Scan for the cell matching the given text and deliver its [x, y] coordinate at center. 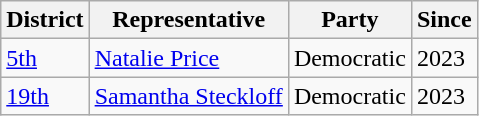
Party [350, 20]
Since [444, 20]
Representative [188, 20]
Samantha Steckloff [188, 96]
19th [45, 96]
District [45, 20]
5th [45, 58]
Natalie Price [188, 58]
